Detect which cell encompasses the target text, then output its (X, Y) center coordinate. 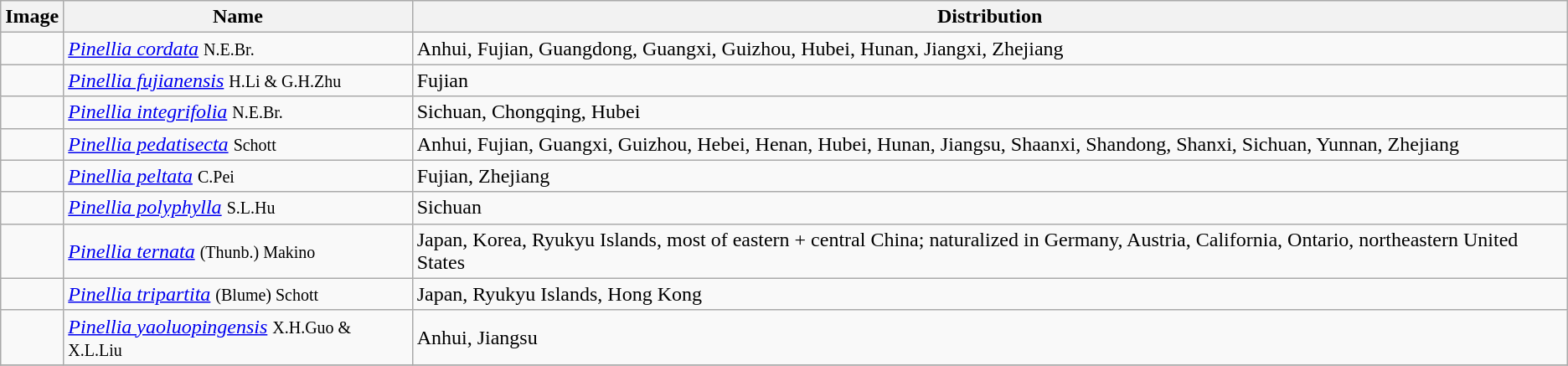
Sichuan, Chongqing, Hubei (990, 112)
Anhui, Fujian, Guangdong, Guangxi, Guizhou, Hubei, Hunan, Jiangxi, Zhejiang (990, 49)
Name (238, 17)
Pinellia fujianensis H.Li & G.H.Zhu (238, 80)
Image (32, 17)
Pinellia tripartita (Blume) Schott (238, 294)
Pinellia yaoluopingensis X.H.Guo & X.L.Liu (238, 337)
Distribution (990, 17)
Anhui, Jiangsu (990, 337)
Pinellia polyphylla S.L.Hu (238, 208)
Anhui, Fujian, Guangxi, Guizhou, Hebei, Henan, Hubei, Hunan, Jiangsu, Shaanxi, Shandong, Shanxi, Sichuan, Yunnan, Zhejiang (990, 144)
Japan, Korea, Ryukyu Islands, most of eastern + central China; naturalized in Germany, Austria, California, Ontario, northeastern United States (990, 251)
Fujian (990, 80)
Pinellia peltata C.Pei (238, 176)
Sichuan (990, 208)
Pinellia integrifolia N.E.Br. (238, 112)
Pinellia pedatisecta Schott (238, 144)
Pinellia ternata (Thunb.) Makino (238, 251)
Japan, Ryukyu Islands, Hong Kong (990, 294)
Fujian, Zhejiang (990, 176)
Pinellia cordata N.E.Br. (238, 49)
